For the text-containing cell, return its midpoint in (X, Y) coordinate format. 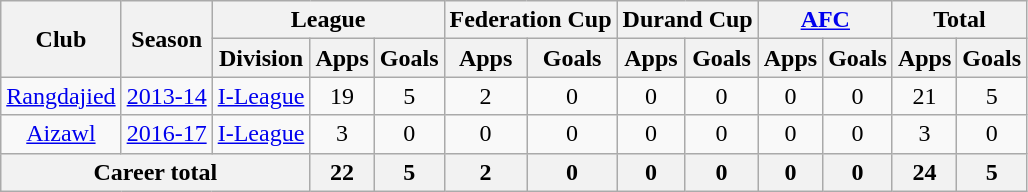
19 (342, 96)
AFC (825, 20)
Rangdajied (61, 96)
22 (342, 172)
Division (261, 58)
Federation Cup (530, 20)
Aizawl (61, 134)
Total (959, 20)
21 (924, 96)
League (328, 20)
Club (61, 39)
Career total (156, 172)
2013-14 (166, 96)
Durand Cup (688, 20)
24 (924, 172)
2016-17 (166, 134)
Season (166, 39)
